For the text-containing cell, return its midpoint in (X, Y) coordinate format. 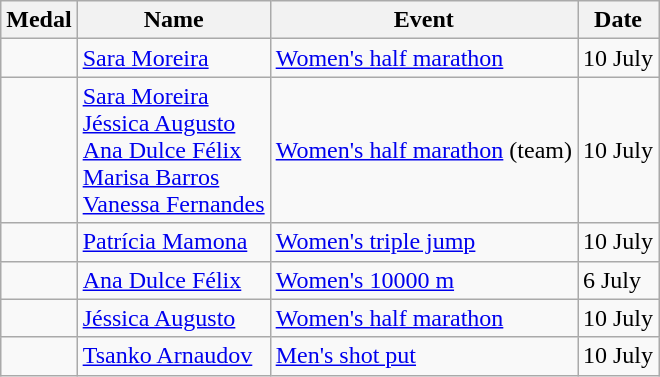
Sara Moreira (174, 58)
Men's shot put (424, 356)
Women's triple jump (424, 242)
Tsanko Arnaudov (174, 356)
Ana Dulce Félix (174, 280)
Name (174, 20)
Women's 10000 m (424, 280)
Jéssica Augusto (174, 318)
Sara MoreiraJéssica AugustoAna Dulce FélixMarisa BarrosVanessa Fernandes (174, 150)
Medal (39, 20)
Date (618, 20)
6 July (618, 280)
Patrícia Mamona (174, 242)
Event (424, 20)
Women's half marathon (team) (424, 150)
